For the text-containing cell, return its midpoint in [X, Y] coordinate format. 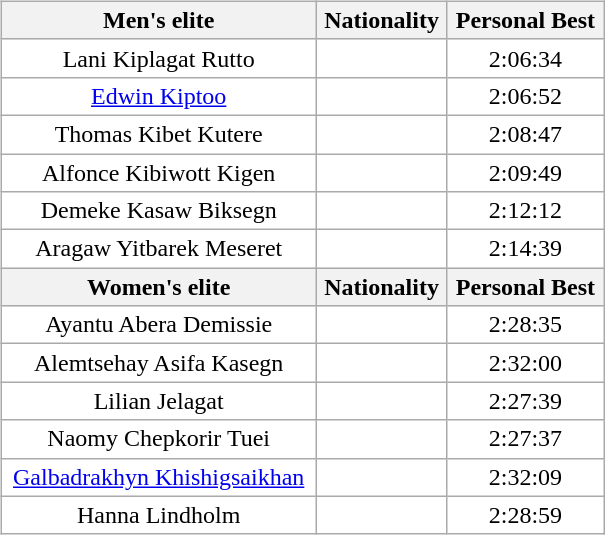
2:28:35 [526, 325]
Thomas Kibet Kutere [158, 134]
2:32:00 [526, 363]
2:14:39 [526, 249]
Galbadrakhyn Khishigsaikhan [158, 477]
Hanna Lindholm [158, 515]
Alfonce Kibiwott Kigen [158, 173]
2:08:47 [526, 134]
Demeke Kasaw Biksegn [158, 211]
Aragaw Yitbarek Meseret [158, 249]
2:28:59 [526, 515]
2:12:12 [526, 211]
2:27:37 [526, 439]
2:27:39 [526, 401]
Alemtsehay Asifa Kasegn [158, 363]
2:32:09 [526, 477]
Edwin Kiptoo [158, 96]
Lani Kiplagat Rutto [158, 58]
Naomy Chepkorir Tuei [158, 439]
Women's elite [158, 287]
Lilian Jelagat [158, 401]
Men's elite [158, 20]
Ayantu Abera Demissie [158, 325]
2:06:34 [526, 58]
2:09:49 [526, 173]
2:06:52 [526, 96]
